Scan for the cell matching the given text and deliver its [X, Y] coordinate at center. 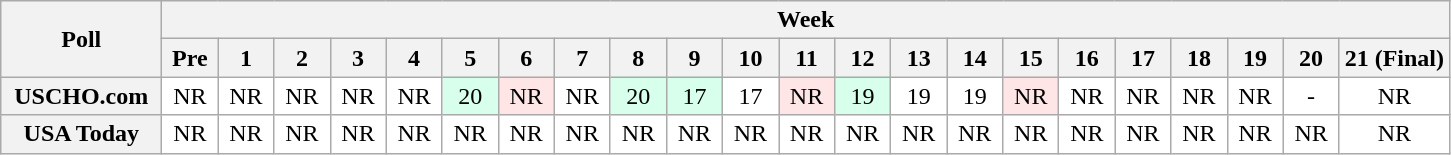
10 [750, 58]
2 [302, 58]
Pre [190, 58]
Poll [82, 39]
3 [358, 58]
15 [1031, 58]
4 [414, 58]
7 [582, 58]
16 [1087, 58]
13 [919, 58]
12 [863, 58]
8 [638, 58]
18 [1199, 58]
USCHO.com [82, 96]
6 [526, 58]
1 [246, 58]
USA Today [82, 134]
5 [470, 58]
21 (Final) [1394, 58]
14 [975, 58]
- [1311, 96]
11 [806, 58]
9 [694, 58]
Week [806, 20]
